Find where the given text appears and provide that cell's center as (X, Y) coordinate. 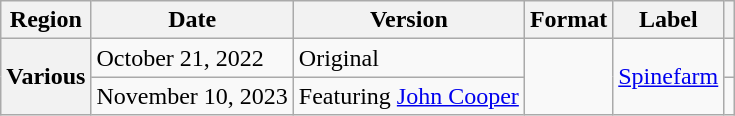
November 10, 2023 (192, 96)
Featuring John Cooper (408, 96)
Format (568, 20)
Version (408, 20)
Various (46, 77)
Spinefarm (668, 77)
Label (668, 20)
October 21, 2022 (192, 58)
Original (408, 58)
Date (192, 20)
Region (46, 20)
